Find where the given text appears and provide that cell's center as [X, Y] coordinate. 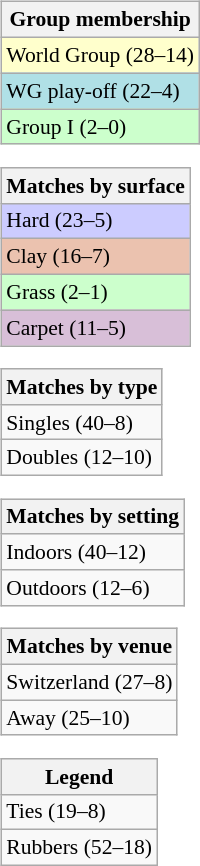
Matches by surface [96, 185]
Rubbers (52–18) [79, 848]
Matches by venue [89, 647]
Group membership [100, 20]
Doubles (12–10) [82, 458]
Legend [79, 777]
Indoors (40–12) [92, 552]
Away (25–10) [89, 718]
Carpet (11–5) [96, 328]
Switzerland (27–8) [89, 682]
Clay (16–7) [96, 257]
Ties (19–8) [79, 812]
Grass (2–1) [96, 292]
Singles (40–8) [82, 422]
Matches by type [82, 387]
World Group (28–14) [100, 55]
Hard (23–5) [96, 221]
Group I (2–0) [100, 127]
Outdoors (12–6) [92, 588]
WG play-off (22–4) [100, 91]
Matches by setting [92, 517]
